Output the [X, Y] coordinate of the center of the cell containing the given text.  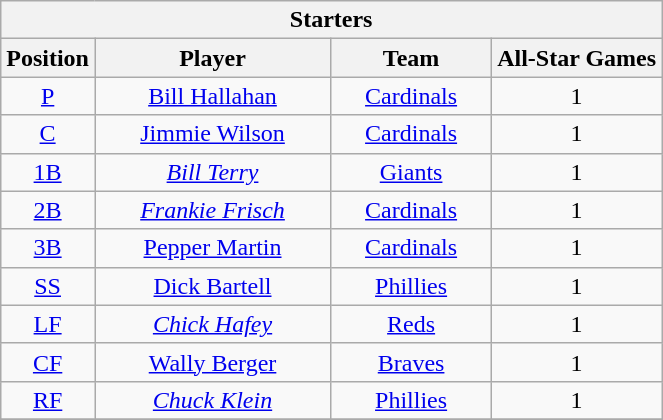
Chick Hafey [212, 324]
Team [412, 58]
2B [48, 210]
Braves [412, 362]
Wally Berger [212, 362]
All-Star Games [577, 58]
CF [48, 362]
RF [48, 400]
Giants [412, 172]
Position [48, 58]
Starters [332, 20]
Bill Hallahan [212, 96]
Chuck Klein [212, 400]
Pepper Martin [212, 248]
P [48, 96]
Dick Bartell [212, 286]
Reds [412, 324]
1B [48, 172]
Player [212, 58]
Frankie Frisch [212, 210]
Bill Terry [212, 172]
3B [48, 248]
SS [48, 286]
LF [48, 324]
Jimmie Wilson [212, 134]
C [48, 134]
